Scan for the cell matching the given text and deliver its (X, Y) coordinate at center. 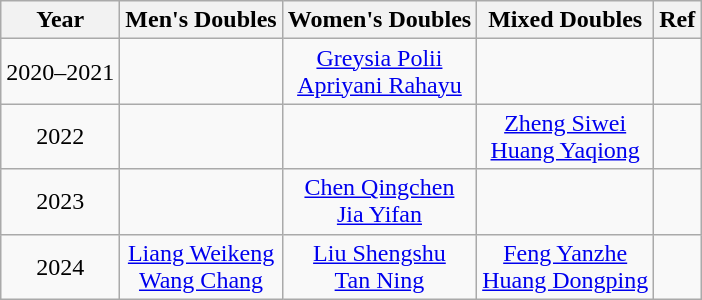
Liang WeikengWang Chang (201, 266)
2022 (60, 136)
Men's Doubles (201, 20)
Women's Doubles (379, 20)
Mixed Doubles (566, 20)
Liu ShengshuTan Ning (379, 266)
Zheng SiweiHuang Yaqiong (566, 136)
2024 (60, 266)
2020–2021 (60, 72)
Feng YanzheHuang Dongping (566, 266)
Greysia PoliiApriyani Rahayu (379, 72)
Ref (678, 20)
2023 (60, 202)
Year (60, 20)
Chen QingchenJia Yifan (379, 202)
